From the cell containing the given text, extract its center point as (x, y) coordinate. 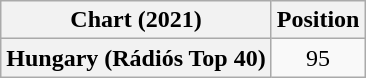
Position (318, 20)
Hungary (Rádiós Top 40) (136, 58)
95 (318, 58)
Chart (2021) (136, 20)
